Identify which cell holds the provided text, then report its [X, Y] central coordinate. 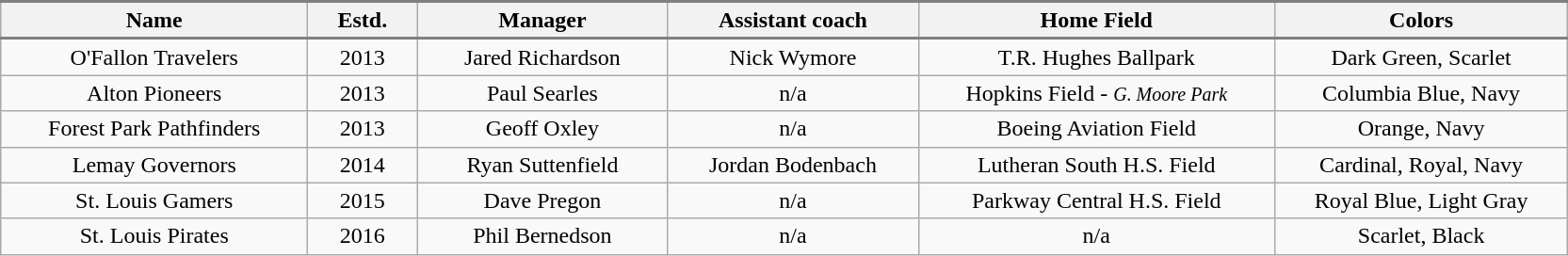
Lutheran South H.S. Field [1096, 165]
Orange, Navy [1422, 129]
Nick Wymore [793, 56]
Scarlet, Black [1422, 236]
St. Louis Pirates [154, 236]
St. Louis Gamers [154, 200]
Lemay Governors [154, 165]
2016 [363, 236]
2015 [363, 200]
Phil Bernedson [542, 236]
O'Fallon Travelers [154, 56]
Royal Blue, Light Gray [1422, 200]
Assistant coach [793, 21]
T.R. Hughes Ballpark [1096, 56]
Estd. [363, 21]
Name [154, 21]
Dark Green, Scarlet [1422, 56]
Alton Pioneers [154, 93]
Geoff Oxley [542, 129]
Ryan Suttenfield [542, 165]
Manager [542, 21]
Boeing Aviation Field [1096, 129]
Columbia Blue, Navy [1422, 93]
Parkway Central H.S. Field [1096, 200]
Dave Pregon [542, 200]
Jared Richardson [542, 56]
Forest Park Pathfinders [154, 129]
Home Field [1096, 21]
2014 [363, 165]
Paul Searles [542, 93]
Colors [1422, 21]
Jordan Bodenbach [793, 165]
Cardinal, Royal, Navy [1422, 165]
Hopkins Field - G. Moore Park [1096, 93]
